Capture the cell that displays the provided text and extract its [X, Y] central coordinate. 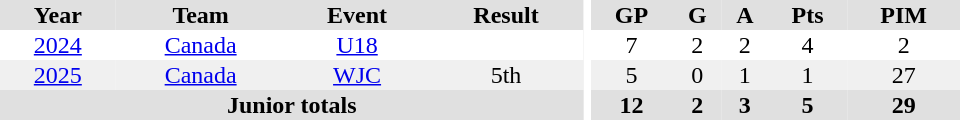
Junior totals [292, 105]
0 [698, 75]
WJC [358, 75]
3 [745, 105]
Team [201, 15]
5th [506, 75]
U18 [358, 45]
4 [808, 45]
Event [358, 15]
Year [58, 15]
GP [631, 15]
Result [506, 15]
7 [631, 45]
27 [904, 75]
2025 [58, 75]
2024 [58, 45]
G [698, 15]
Pts [808, 15]
12 [631, 105]
PIM [904, 15]
29 [904, 105]
A [745, 15]
